Return (X, Y) of the center of cell containing provided text 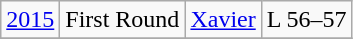
2015 (30, 20)
First Round (122, 20)
Xavier (223, 20)
L 56–57 (306, 20)
